Identify which cell holds the provided text, then report its [X, Y] central coordinate. 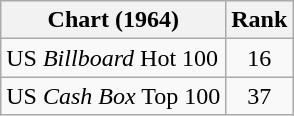
US Billboard Hot 100 [114, 58]
Rank [260, 20]
16 [260, 58]
US Cash Box Top 100 [114, 96]
37 [260, 96]
Chart (1964) [114, 20]
